Identify which cell holds the provided text, then report its (X, Y) central coordinate. 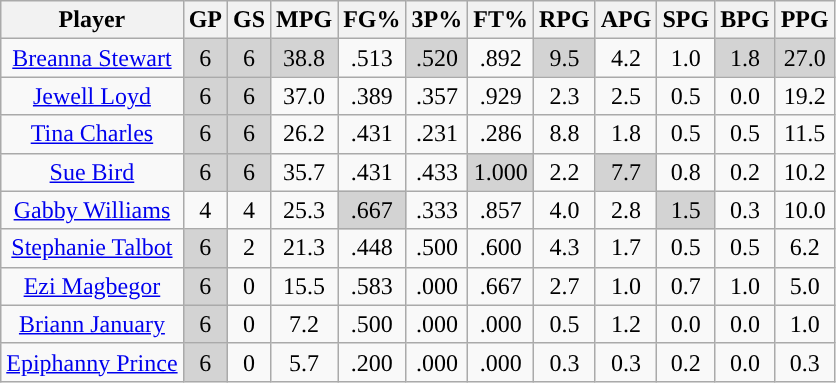
.513 (372, 58)
APG (626, 20)
GS (250, 20)
25.3 (304, 210)
2.5 (626, 96)
0.8 (686, 172)
27.0 (804, 58)
7.7 (626, 172)
GP (205, 20)
.600 (501, 248)
Ezi Magbegor (92, 286)
11.5 (804, 134)
.929 (501, 96)
Jewell Loyd (92, 96)
2.8 (626, 210)
10.0 (804, 210)
0.7 (686, 286)
2.2 (565, 172)
15.5 (304, 286)
5.0 (804, 286)
38.8 (304, 58)
SPG (686, 20)
.231 (437, 134)
FG% (372, 20)
2 (250, 248)
MPG (304, 20)
.520 (437, 58)
9.5 (565, 58)
.389 (372, 96)
.433 (437, 172)
Briann January (92, 324)
7.2 (304, 324)
.892 (501, 58)
1.2 (626, 324)
.857 (501, 210)
2.3 (565, 96)
.583 (372, 286)
Gabby Williams (92, 210)
.286 (501, 134)
4.0 (565, 210)
10.2 (804, 172)
6.2 (804, 248)
.448 (372, 248)
4.2 (626, 58)
37.0 (304, 96)
RPG (565, 20)
Sue Bird (92, 172)
8.8 (565, 134)
35.7 (304, 172)
.357 (437, 96)
Epiphanny Prince (92, 362)
3P% (437, 20)
.333 (437, 210)
.200 (372, 362)
BPG (745, 20)
1.000 (501, 172)
5.7 (304, 362)
PPG (804, 20)
1.7 (626, 248)
26.2 (304, 134)
Breanna Stewart (92, 58)
Stephanie Talbot (92, 248)
Tina Charles (92, 134)
FT% (501, 20)
1.5 (686, 210)
19.2 (804, 96)
21.3 (304, 248)
4.3 (565, 248)
2.7 (565, 286)
Player (92, 20)
